Pinpoint the cell where the given text exists, returning its [x, y] midpoint coordinate. 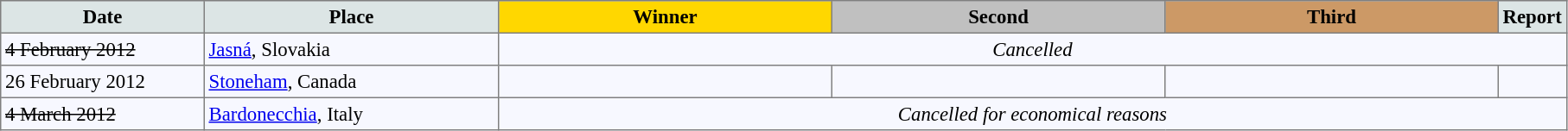
Place [351, 17]
Third [1332, 17]
4 February 2012 [103, 49]
Stoneham, Canada [351, 82]
Report [1532, 17]
Date [103, 17]
Cancelled for economical reasons [1032, 114]
4 March 2012 [103, 114]
Bardonecchia, Italy [351, 114]
Jasná, Slovakia [351, 49]
Second [998, 17]
Winner [666, 17]
26 February 2012 [103, 82]
Cancelled [1032, 49]
